Find where the given text appears and provide that cell's center as [x, y] coordinate. 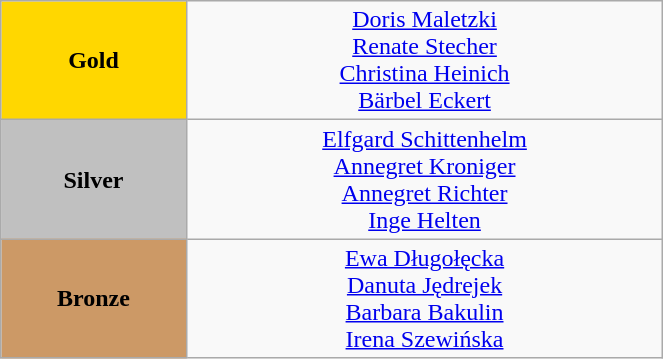
Silver [94, 180]
Doris MaletzkiRenate StecherChristina HeinichBärbel Eckert [424, 60]
Ewa DługołęckaDanuta JędrejekBarbara BakulinIrena Szewińska [424, 298]
Gold [94, 60]
Bronze [94, 298]
Elfgard SchittenhelmAnnegret KronigerAnnegret RichterInge Helten [424, 180]
